Scan for the cell matching the given text and deliver its (x, y) coordinate at center. 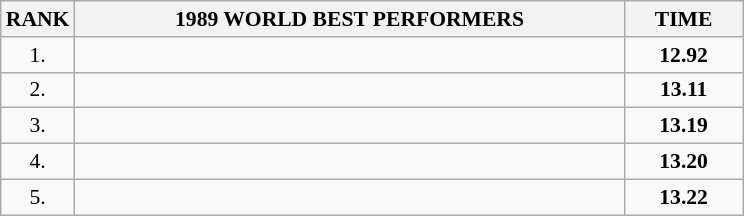
RANK (38, 19)
13.20 (684, 162)
4. (38, 162)
13.19 (684, 126)
13.11 (684, 90)
13.22 (684, 197)
1. (38, 55)
12.92 (684, 55)
2. (38, 90)
5. (38, 197)
1989 WORLD BEST PERFORMERS (349, 19)
3. (38, 126)
TIME (684, 19)
